Pinpoint the cell where the given text exists, returning its [x, y] midpoint coordinate. 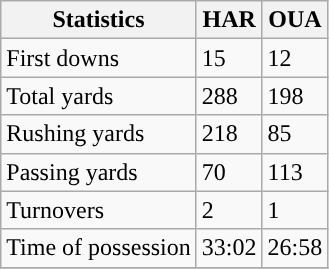
198 [295, 96]
First downs [99, 58]
HAR [229, 20]
OUA [295, 20]
33:02 [229, 248]
Time of possession [99, 248]
218 [229, 134]
26:58 [295, 248]
2 [229, 210]
Total yards [99, 96]
15 [229, 58]
Statistics [99, 20]
113 [295, 172]
Rushing yards [99, 134]
1 [295, 210]
Passing yards [99, 172]
70 [229, 172]
12 [295, 58]
85 [295, 134]
Turnovers [99, 210]
288 [229, 96]
